For the text-containing cell, return its midpoint in (x, y) coordinate format. 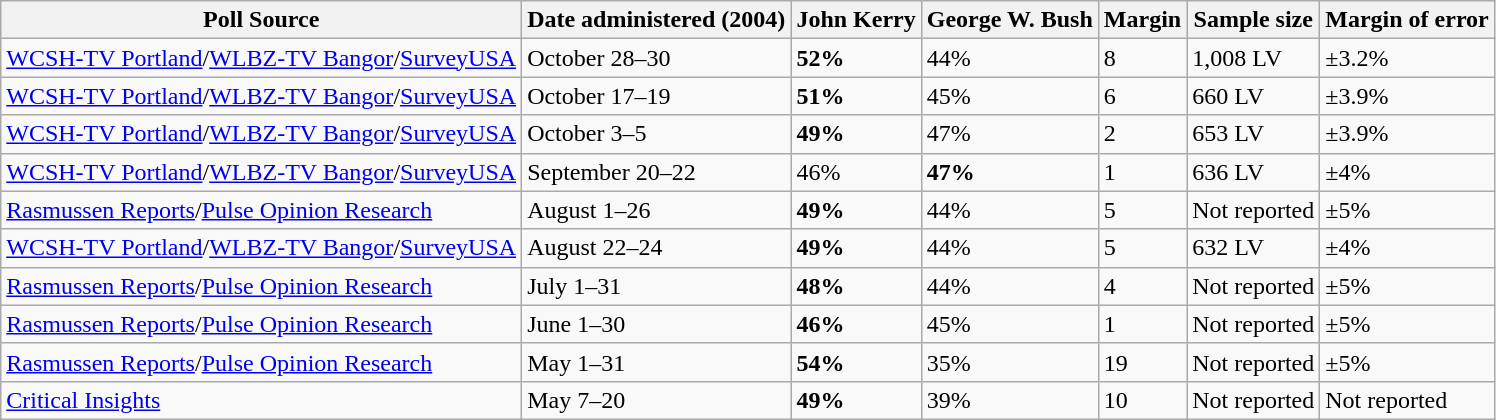
October 17–19 (656, 96)
4 (1142, 286)
1,008 LV (1254, 58)
51% (856, 96)
54% (856, 362)
July 1–31 (656, 286)
2 (1142, 134)
636 LV (1254, 172)
George W. Bush (1010, 20)
Sample size (1254, 20)
October 3–5 (656, 134)
19 (1142, 362)
39% (1010, 400)
10 (1142, 400)
Poll Source (262, 20)
August 1–26 (656, 210)
John Kerry (856, 20)
Critical Insights (262, 400)
Date administered (2004) (656, 20)
October 28–30 (656, 58)
Margin (1142, 20)
±3.2% (1408, 58)
660 LV (1254, 96)
653 LV (1254, 134)
August 22–24 (656, 248)
Margin of error (1408, 20)
8 (1142, 58)
632 LV (1254, 248)
May 7–20 (656, 400)
35% (1010, 362)
52% (856, 58)
48% (856, 286)
June 1–30 (656, 324)
May 1–31 (656, 362)
6 (1142, 96)
September 20–22 (656, 172)
